Identify which cell holds the provided text, then report its [X, Y] central coordinate. 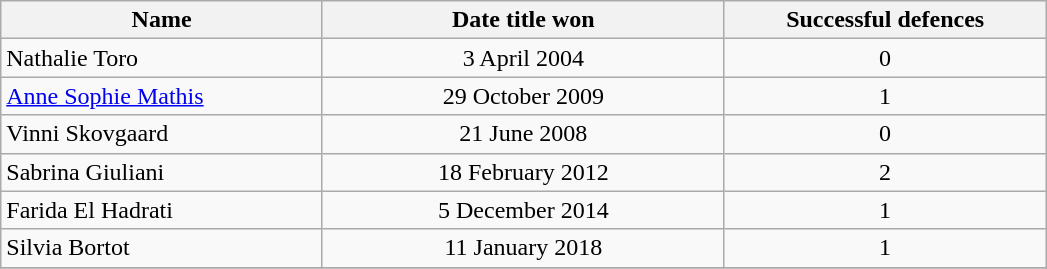
Sabrina Giuliani [162, 172]
29 October 2009 [523, 96]
11 January 2018 [523, 248]
Name [162, 20]
21 June 2008 [523, 134]
Farida El Hadrati [162, 210]
Nathalie Toro [162, 58]
Successful defences [885, 20]
18 February 2012 [523, 172]
2 [885, 172]
3 April 2004 [523, 58]
Anne Sophie Mathis [162, 96]
Silvia Bortot [162, 248]
Date title won [523, 20]
5 December 2014 [523, 210]
Vinni Skovgaard [162, 134]
